Find where the given text appears and provide that cell's center as [x, y] coordinate. 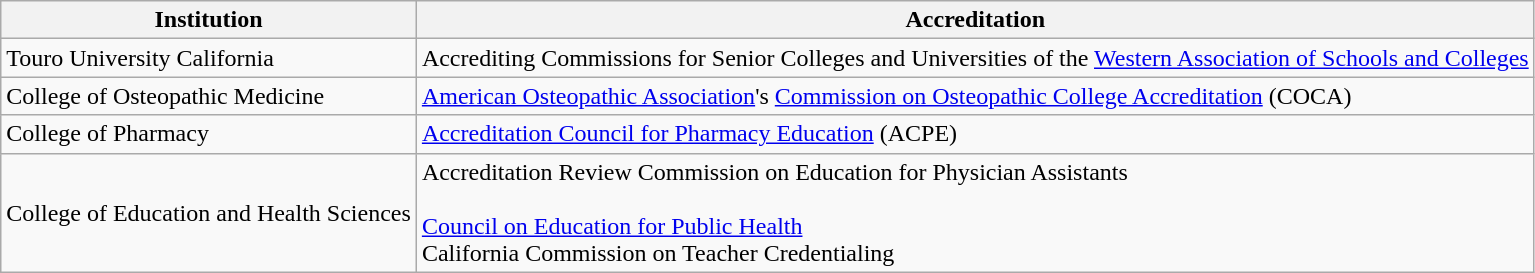
Accrediting Commissions for Senior Colleges and Universities of the Western Association of Schools and Colleges [975, 58]
American Osteopathic Association's Commission on Osteopathic College Accreditation (COCA) [975, 96]
College of Pharmacy [209, 134]
College of Osteopathic Medicine [209, 96]
Accreditation Council for Pharmacy Education (ACPE) [975, 134]
Accreditation [975, 20]
Institution [209, 20]
College of Education and Health Sciences [209, 212]
Touro University California [209, 58]
